Pinpoint the cell where the given text exists, returning its [X, Y] midpoint coordinate. 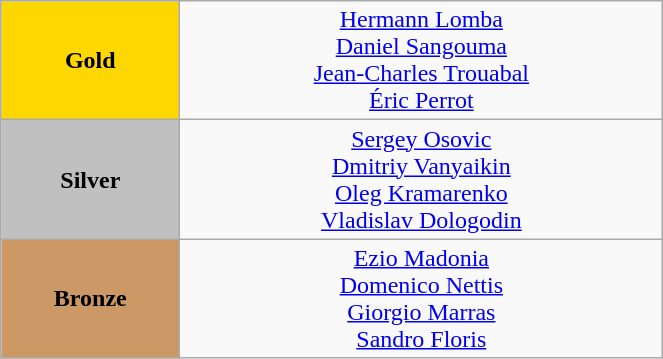
Sergey OsovicDmitriy VanyaikinOleg KramarenkoVladislav Dologodin [422, 180]
Bronze [90, 298]
Gold [90, 60]
Ezio MadoniaDomenico NettisGiorgio MarrasSandro Floris [422, 298]
Silver [90, 180]
Hermann LombaDaniel SangoumaJean-Charles TrouabalÉric Perrot [422, 60]
